Provide the [x, y] coordinate of the cell's center where the given text is located.  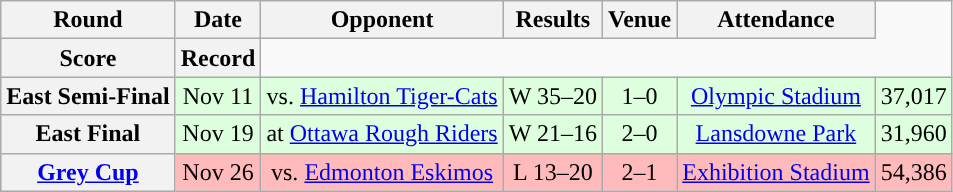
Grey Cup [88, 172]
Results [552, 20]
W 21–16 [552, 134]
at Ottawa Rough Riders [382, 134]
W 35–20 [552, 96]
Nov 26 [218, 172]
Venue [640, 20]
Lansdowne Park [776, 134]
2–1 [640, 172]
Date [218, 20]
31,960 [914, 134]
Exhibition Stadium [776, 172]
Opponent [382, 20]
37,017 [914, 96]
Score [88, 58]
2–0 [640, 134]
vs. Edmonton Eskimos [382, 172]
54,386 [914, 172]
Nov 19 [218, 134]
Round [88, 20]
Olympic Stadium [776, 96]
East Final [88, 134]
Attendance [776, 20]
Nov 11 [218, 96]
vs. Hamilton Tiger-Cats [382, 96]
1–0 [640, 96]
East Semi-Final [88, 96]
Record [218, 58]
L 13–20 [552, 172]
